Detect which cell encompasses the target text, then output its [x, y] center coordinate. 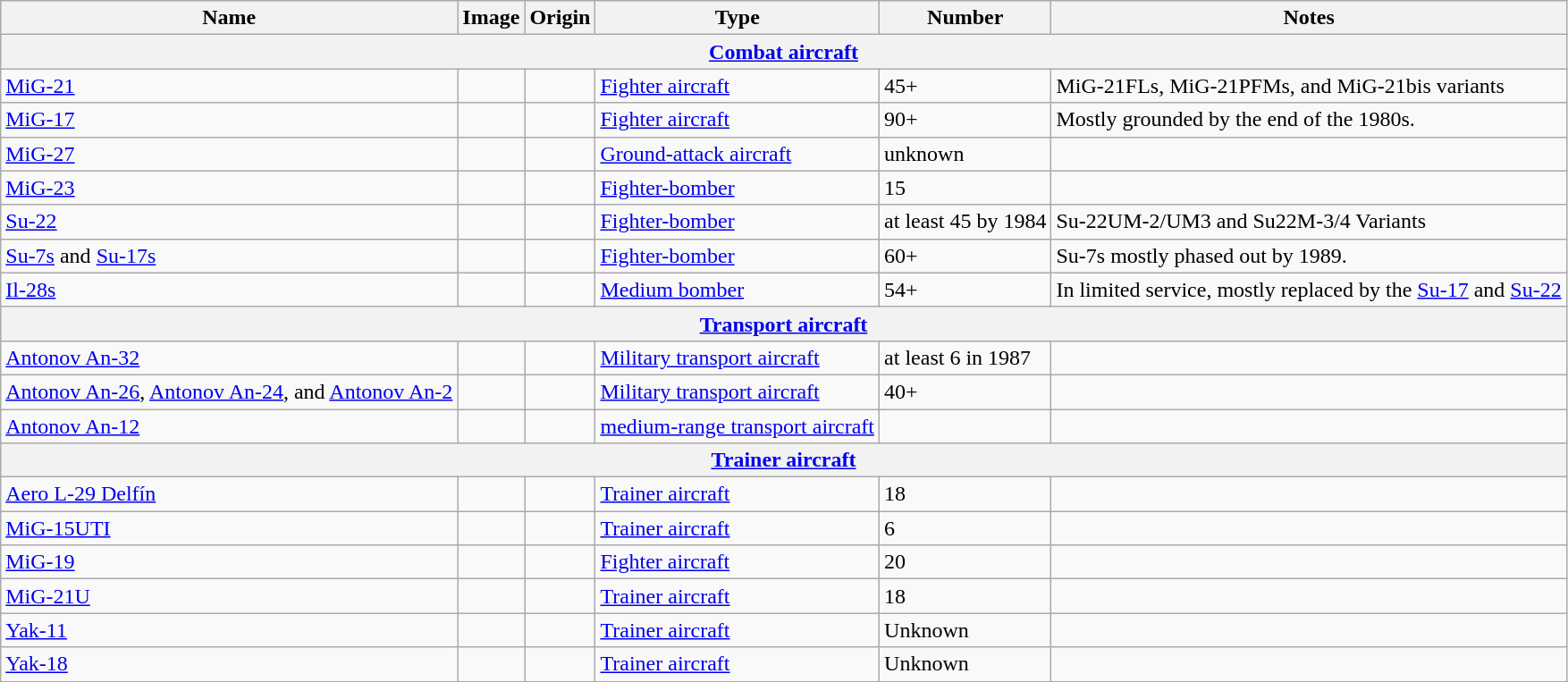
MiG-27 [229, 154]
Antonov An-26, Antonov An-24, and Antonov An-2 [229, 392]
Number [965, 18]
In limited service, mostly replaced by the Su-17 and Su-22 [1309, 290]
MiG-21FLs, MiG-21PFMs, and MiG-21bis variants [1309, 86]
MiG-21U [229, 596]
20 [965, 562]
Su-22 [229, 222]
Antonov An-12 [229, 426]
Antonov An-32 [229, 358]
MiG-21 [229, 86]
45+ [965, 86]
at least 6 in 1987 [965, 358]
Notes [1309, 18]
54+ [965, 290]
15 [965, 188]
Type [738, 18]
Origin [560, 18]
MiG-15UTI [229, 528]
Medium bomber [738, 290]
Name [229, 18]
Mostly grounded by the end of the 1980s. [1309, 120]
6 [965, 528]
Su-22UM-2/UM3 and Su22M-3/4 Variants [1309, 222]
MiG-23 [229, 188]
Su-7s mostly phased out by 1989. [1309, 256]
at least 45 by 1984 [965, 222]
Il-28s [229, 290]
Aero L-29 Delfín [229, 494]
90+ [965, 120]
Combat aircraft [783, 52]
Su-7s and Su-17s [229, 256]
unknown [965, 154]
MiG-19 [229, 562]
Image [492, 18]
medium-range transport aircraft [738, 426]
Transport aircraft [783, 324]
40+ [965, 392]
Yak-18 [229, 664]
60+ [965, 256]
Ground-attack aircraft [738, 154]
Yak-11 [229, 630]
MiG-17 [229, 120]
